Provide the (X, Y) coordinate of the cell's center where the given text is located.  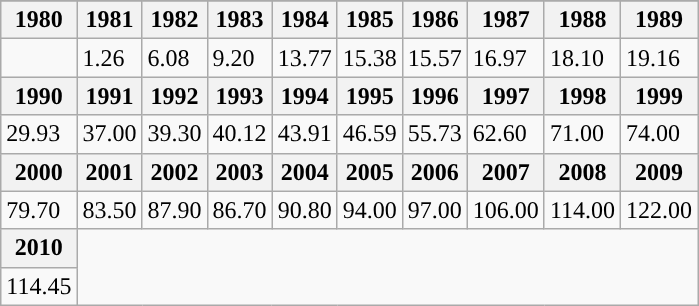
1980 (39, 20)
1995 (370, 96)
122.00 (660, 210)
106.00 (506, 210)
1983 (240, 20)
1997 (506, 96)
86.70 (240, 210)
62.60 (506, 134)
16.97 (506, 58)
1985 (370, 20)
1990 (39, 96)
1992 (174, 96)
114.45 (39, 286)
2001 (110, 172)
1999 (660, 96)
2007 (506, 172)
79.70 (39, 210)
1998 (582, 96)
1991 (110, 96)
1994 (304, 96)
2008 (582, 172)
1981 (110, 20)
114.00 (582, 210)
6.08 (174, 58)
40.12 (240, 134)
94.00 (370, 210)
29.93 (39, 134)
18.10 (582, 58)
13.77 (304, 58)
15.38 (370, 58)
1988 (582, 20)
2004 (304, 172)
19.16 (660, 58)
87.90 (174, 210)
2002 (174, 172)
74.00 (660, 134)
39.30 (174, 134)
1982 (174, 20)
55.73 (434, 134)
1993 (240, 96)
46.59 (370, 134)
1.26 (110, 58)
1996 (434, 96)
37.00 (110, 134)
2010 (39, 248)
43.91 (304, 134)
15.57 (434, 58)
1987 (506, 20)
2009 (660, 172)
9.20 (240, 58)
71.00 (582, 134)
2003 (240, 172)
97.00 (434, 210)
1989 (660, 20)
1986 (434, 20)
2005 (370, 172)
2006 (434, 172)
2000 (39, 172)
90.80 (304, 210)
1984 (304, 20)
83.50 (110, 210)
